Return the [X, Y] coordinate for the center point of the cell that contains the specified text.  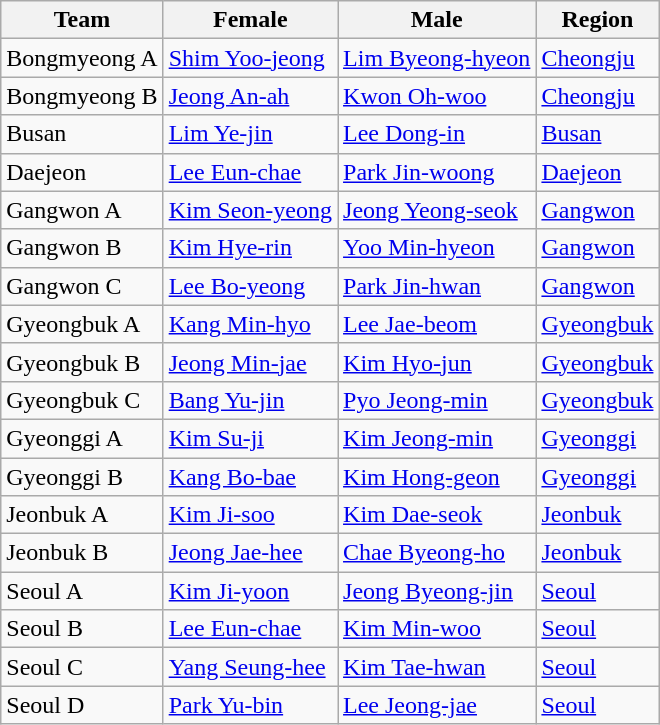
Kim Ji-soo [250, 515]
Jeonbuk B [82, 553]
Lim Byeong-hyeon [437, 58]
Lee Bo-yeong [250, 286]
Bongmyeong A [82, 58]
Park Jin-hwan [437, 286]
Lim Ye-jin [250, 134]
Jeong Byeong-jin [437, 591]
Jeong Min-jae [250, 362]
Gyeonggi B [82, 477]
Bang Yu-jin [250, 400]
Seoul D [82, 705]
Pyo Jeong-min [437, 400]
Yoo Min-hyeon [437, 248]
Seoul A [82, 591]
Park Yu-bin [250, 705]
Chae Byeong-ho [437, 553]
Kim Hye-rin [250, 248]
Park Jin-woong [437, 172]
Gangwon B [82, 248]
Kim Su-ji [250, 438]
Gangwon A [82, 210]
Lee Dong-in [437, 134]
Kim Seon-yeong [250, 210]
Kim Min-woo [437, 629]
Kang Bo-bae [250, 477]
Team [82, 20]
Kang Min-hyo [250, 324]
Seoul B [82, 629]
Region [598, 20]
Kim Tae-hwan [437, 667]
Kim Hyo-jun [437, 362]
Female [250, 20]
Jeong An-ah [250, 96]
Bongmyeong B [82, 96]
Kim Hong-geon [437, 477]
Kim Dae-seok [437, 515]
Gyeongbuk C [82, 400]
Gyeongbuk B [82, 362]
Lee Jae-beom [437, 324]
Jeong Jae-hee [250, 553]
Lee Jeong-jae [437, 705]
Kim Ji-yoon [250, 591]
Jeong Yeong-seok [437, 210]
Yang Seung-hee [250, 667]
Shim Yoo-jeong [250, 58]
Male [437, 20]
Gyeongbuk A [82, 324]
Jeonbuk A [82, 515]
Kwon Oh-woo [437, 96]
Gyeonggi A [82, 438]
Gangwon C [82, 286]
Seoul C [82, 667]
Kim Jeong-min [437, 438]
